Pinpoint the cell where the given text exists, returning its [X, Y] midpoint coordinate. 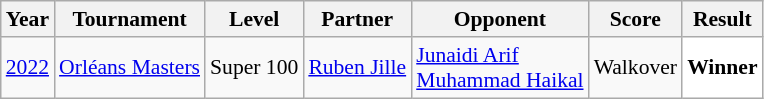
Tournament [130, 19]
Junaidi Arif Muhammad Haikal [500, 68]
Partner [357, 19]
Walkover [636, 68]
2022 [28, 68]
Winner [722, 68]
Year [28, 19]
Orléans Masters [130, 68]
Result [722, 19]
Score [636, 19]
Level [254, 19]
Ruben Jille [357, 68]
Super 100 [254, 68]
Opponent [500, 19]
